Return the (x, y) coordinate for the center point of the cell that contains the specified text.  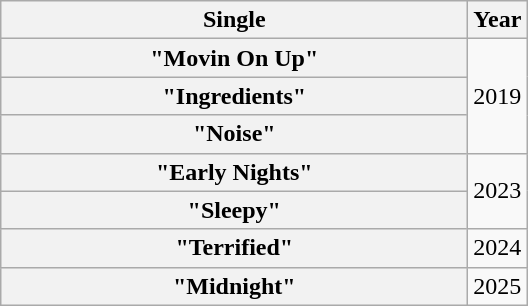
2025 (498, 286)
"Noise" (234, 134)
2023 (498, 191)
"Early Nights" (234, 172)
Year (498, 20)
2024 (498, 248)
"Sleepy" (234, 210)
"Movin On Up" (234, 58)
Single (234, 20)
"Midnight" (234, 286)
2019 (498, 96)
"Terrified" (234, 248)
"Ingredients" (234, 96)
